From the cell containing the given text, extract its center point as [X, Y] coordinate. 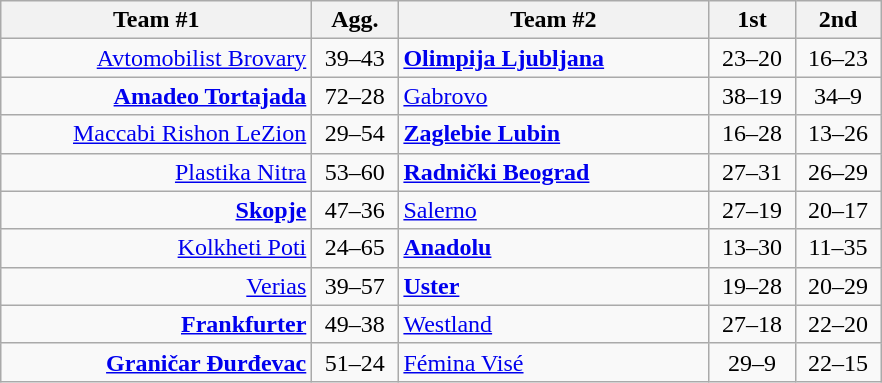
20–17 [838, 210]
51–24 [355, 362]
27–19 [752, 210]
Agg. [355, 20]
27–31 [752, 172]
Anadolu [554, 248]
Fémina Visé [554, 362]
Team #2 [554, 20]
16–23 [838, 58]
Plastika Nitra [156, 172]
Frankfurter [156, 324]
Amadeo Tortajada [156, 96]
53–60 [355, 172]
Kolkheti Poti [156, 248]
29–9 [752, 362]
Graničar Đurđevac [156, 362]
27–18 [752, 324]
13–30 [752, 248]
19–28 [752, 286]
Maccabi Rishon LeZion [156, 134]
23–20 [752, 58]
Salerno [554, 210]
Gabrovo [554, 96]
24–65 [355, 248]
Westland [554, 324]
34–9 [838, 96]
Avtomobilist Brovary [156, 58]
Verias [156, 286]
26–29 [838, 172]
Zaglebie Lubin [554, 134]
22–20 [838, 324]
38–19 [752, 96]
29–54 [355, 134]
39–43 [355, 58]
Radnički Beograd [554, 172]
1st [752, 20]
2nd [838, 20]
Olimpija Ljubljana [554, 58]
Team #1 [156, 20]
22–15 [838, 362]
Skopje [156, 210]
49–38 [355, 324]
11–35 [838, 248]
13–26 [838, 134]
20–29 [838, 286]
72–28 [355, 96]
Uster [554, 286]
39–57 [355, 286]
16–28 [752, 134]
47–36 [355, 210]
